For the text-containing cell, return its midpoint in [x, y] coordinate format. 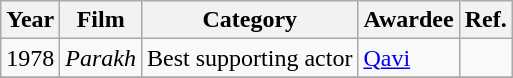
Best supporting actor [250, 58]
Category [250, 20]
1978 [30, 58]
Awardee [408, 20]
Qavi [408, 58]
Year [30, 20]
Ref. [486, 20]
Film [101, 20]
Parakh [101, 58]
